Provide the (x, y) coordinate of the cell's center where the given text is located.  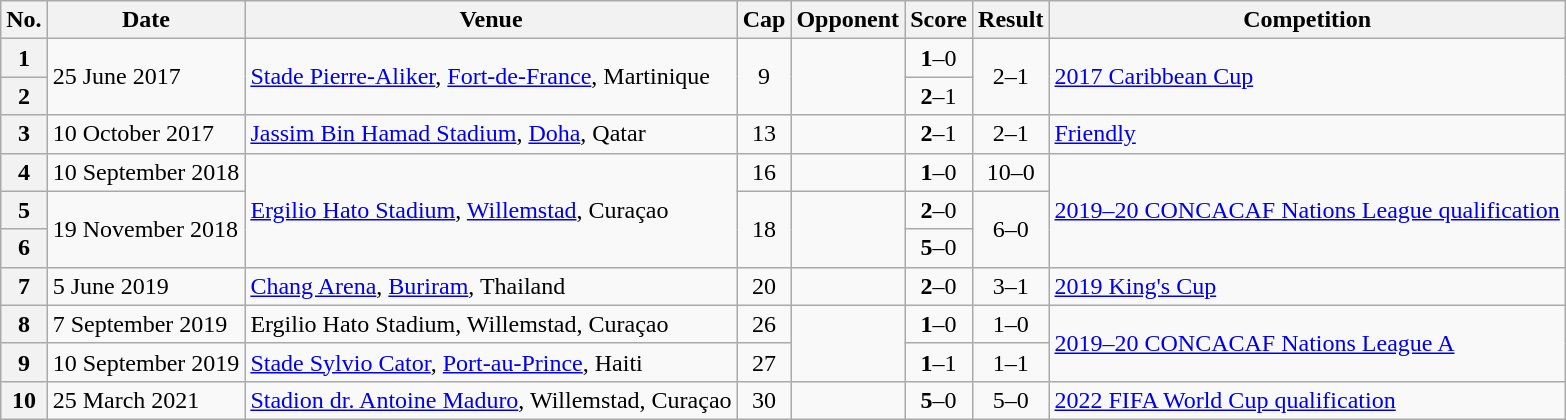
8 (24, 324)
13 (764, 134)
10 October 2017 (146, 134)
No. (24, 20)
Score (939, 20)
4 (24, 172)
25 June 2017 (146, 77)
20 (764, 286)
7 (24, 286)
2017 Caribbean Cup (1307, 77)
1 (24, 58)
25 March 2021 (146, 400)
Competition (1307, 20)
6–0 (1011, 229)
Stadion dr. Antoine Maduro, Willemstad, Curaçao (491, 400)
27 (764, 362)
10 September 2019 (146, 362)
Cap (764, 20)
18 (764, 229)
3–1 (1011, 286)
2019–20 CONCACAF Nations League A (1307, 343)
30 (764, 400)
10 September 2018 (146, 172)
10 (24, 400)
2019 King's Cup (1307, 286)
26 (764, 324)
2022 FIFA World Cup qualification (1307, 400)
2019–20 CONCACAF Nations League qualification (1307, 210)
Result (1011, 20)
Friendly (1307, 134)
16 (764, 172)
Stade Pierre-Aliker, Fort-de-France, Martinique (491, 77)
Jassim Bin Hamad Stadium, Doha, Qatar (491, 134)
3 (24, 134)
5 (24, 210)
5 June 2019 (146, 286)
Venue (491, 20)
Date (146, 20)
7 September 2019 (146, 324)
2 (24, 96)
Stade Sylvio Cator, Port-au-Prince, Haiti (491, 362)
Chang Arena, Buriram, Thailand (491, 286)
Opponent (848, 20)
19 November 2018 (146, 229)
6 (24, 248)
10–0 (1011, 172)
